Search for the cell housing the specified text and yield its (x, y) center coordinate. 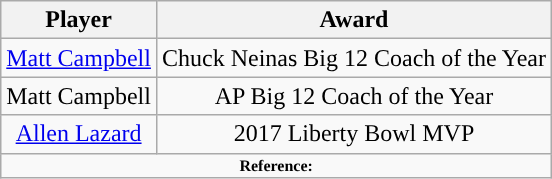
Award (354, 20)
AP Big 12 Coach of the Year (354, 96)
Allen Lazard (79, 134)
2017 Liberty Bowl MVP (354, 134)
Reference: (276, 165)
Chuck Neinas Big 12 Coach of the Year (354, 58)
Player (79, 20)
